Pinpoint the cell where the given text exists, returning its [X, Y] midpoint coordinate. 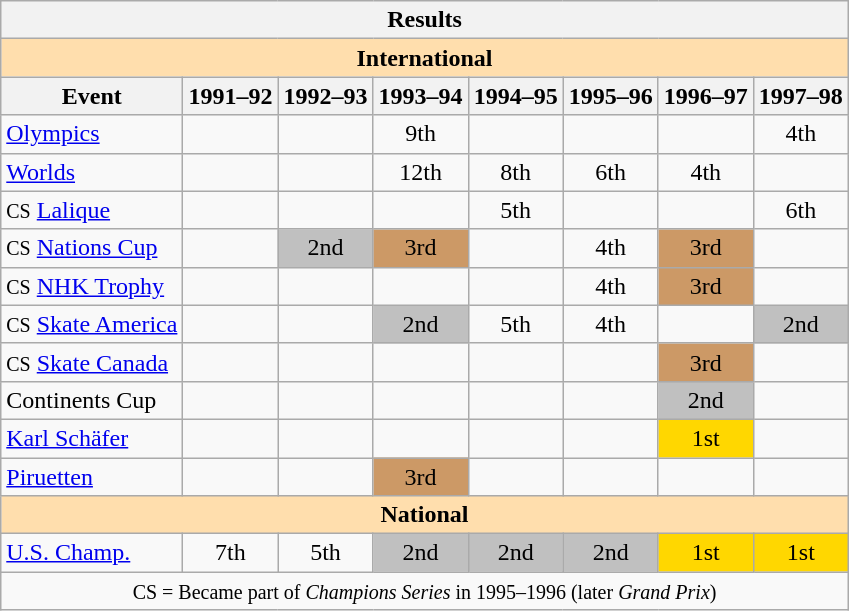
CS Lalique [92, 210]
Karl Schäfer [92, 438]
Olympics [92, 134]
CS Skate America [92, 324]
National [425, 515]
Worlds [92, 172]
Piruetten [92, 477]
1993–94 [420, 96]
1994–95 [516, 96]
Event [92, 96]
9th [420, 134]
CS NHK Trophy [92, 286]
U.S. Champ. [92, 553]
CS Skate Canada [92, 362]
7th [230, 553]
12th [420, 172]
1992–93 [326, 96]
1995–96 [610, 96]
Results [425, 20]
1997–98 [800, 96]
International [425, 58]
Continents Cup [92, 400]
8th [516, 172]
1991–92 [230, 96]
CS = Became part of Champions Series in 1995–1996 (later Grand Prix) [425, 591]
CS Nations Cup [92, 248]
1996–97 [706, 96]
